Search for the cell housing the specified text and yield its [x, y] center coordinate. 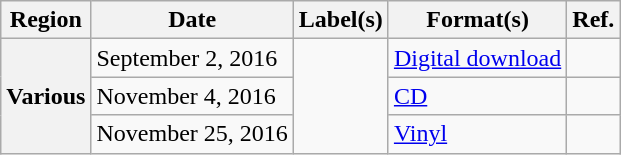
Format(s) [477, 20]
Various [46, 96]
September 2, 2016 [192, 58]
Region [46, 20]
November 25, 2016 [192, 134]
CD [477, 96]
November 4, 2016 [192, 96]
Ref. [594, 20]
Digital download [477, 58]
Date [192, 20]
Vinyl [477, 134]
Label(s) [340, 20]
